Determine the (x, y) coordinate at the center of the cell enclosing the given text.  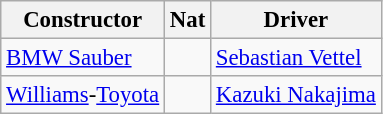
Nat (188, 20)
Williams-Toyota (83, 95)
Driver (296, 20)
Sebastian Vettel (296, 58)
Kazuki Nakajima (296, 95)
Constructor (83, 20)
BMW Sauber (83, 58)
